Scan for the cell matching the given text and deliver its (x, y) coordinate at center. 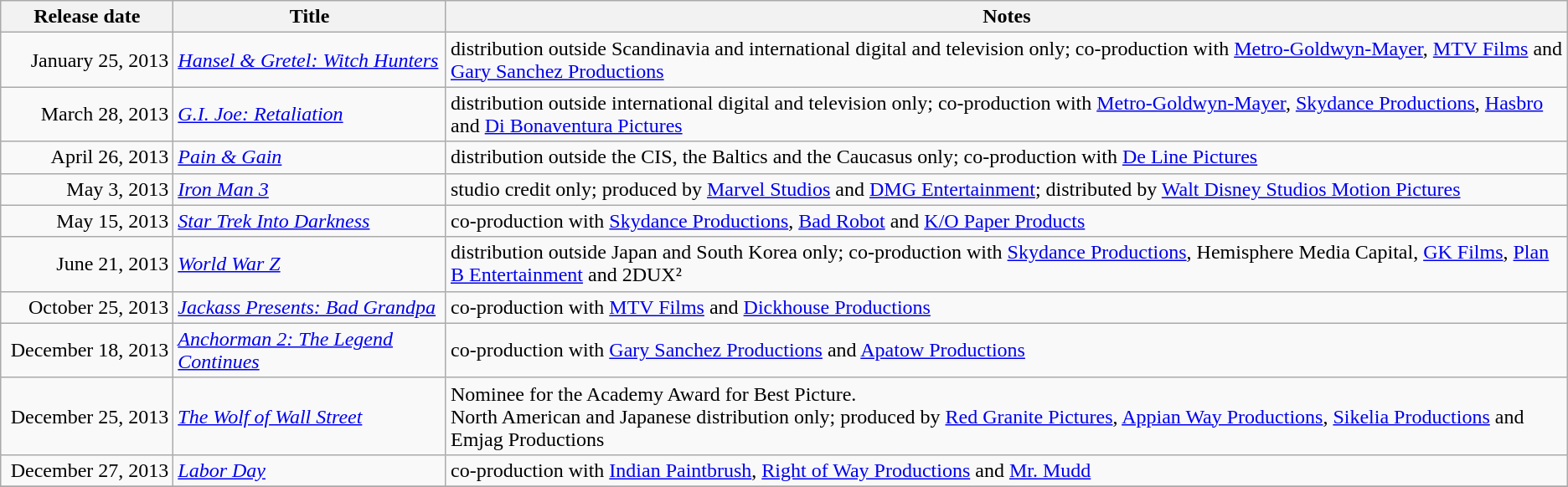
studio credit only; produced by Marvel Studios and DMG Entertainment; distributed by Walt Disney Studios Motion Pictures (1007, 189)
co-production with Gary Sanchez Productions and Apatow Productions (1007, 350)
December 18, 2013 (87, 350)
co-production with MTV Films and Dickhouse Productions (1007, 307)
March 28, 2013 (87, 114)
Notes (1007, 17)
Star Trek Into Darkness (310, 221)
Iron Man 3 (310, 189)
June 21, 2013 (87, 264)
Pain & Gain (310, 157)
Title (310, 17)
Jackass Presents: Bad Grandpa (310, 307)
distribution outside the CIS, the Baltics and the Caucasus only; co-production with De Line Pictures (1007, 157)
May 15, 2013 (87, 221)
Release date (87, 17)
G.I. Joe: Retaliation (310, 114)
co-production with Skydance Productions, Bad Robot and K/O Paper Products (1007, 221)
The Wolf of Wall Street (310, 416)
World War Z (310, 264)
December 27, 2013 (87, 470)
April 26, 2013 (87, 157)
co-production with Indian Paintbrush, Right of Way Productions and Mr. Mudd (1007, 470)
Anchorman 2: The Legend Continues (310, 350)
Hansel & Gretel: Witch Hunters (310, 60)
January 25, 2013 (87, 60)
December 25, 2013 (87, 416)
May 3, 2013 (87, 189)
October 25, 2013 (87, 307)
Labor Day (310, 470)
